Return the (X, Y) coordinate for the center point of the cell that contains the specified text.  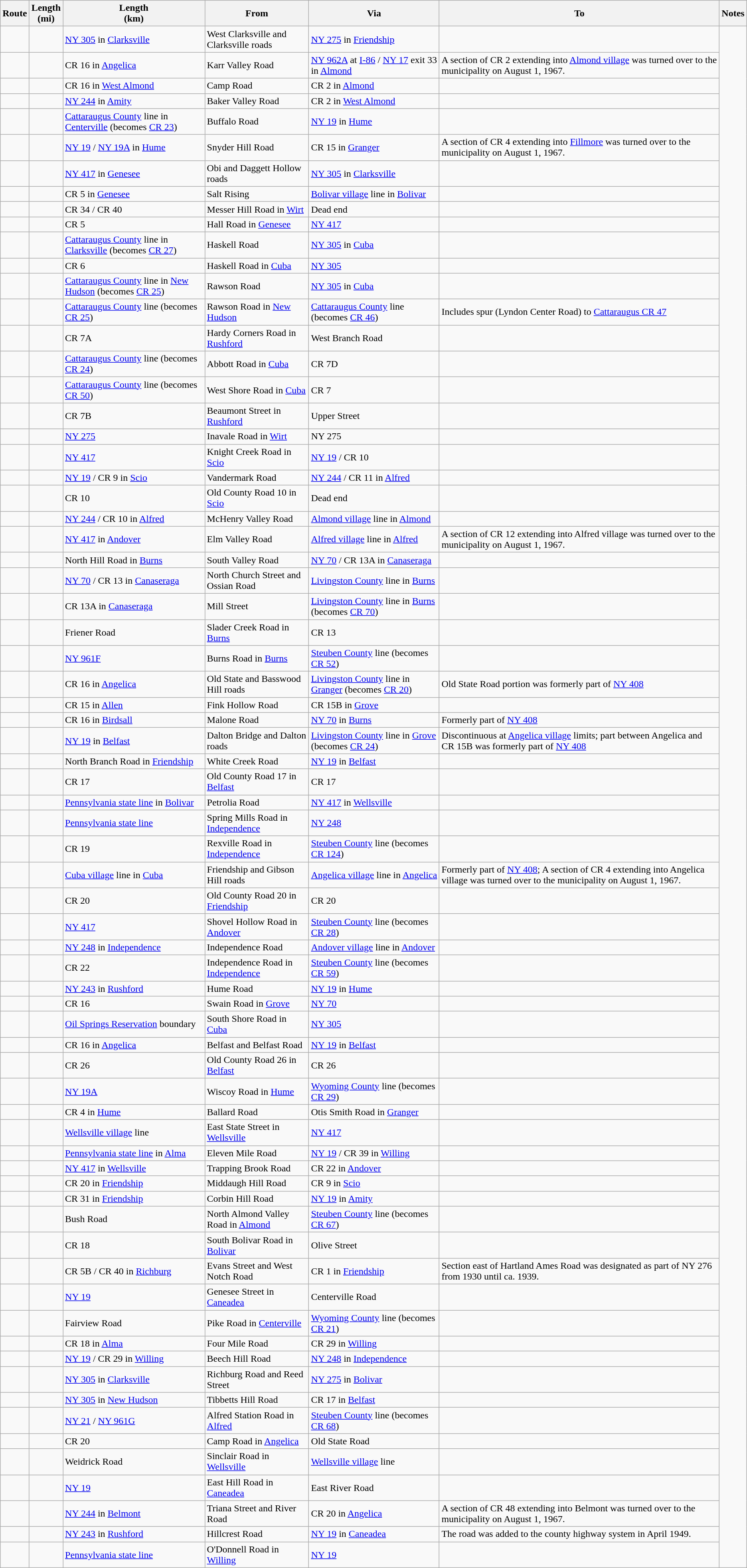
Steuben County line (becomes CR 68) (374, 1420)
Steuben County line (becomes CR 28) (374, 926)
CR 4 in Hume (134, 1112)
White Creek Road (257, 761)
South Shore Road in Cuba (257, 1025)
Old State and Basswood Hill roads (257, 685)
NY 248 (374, 823)
Old State Road (374, 1441)
Alfred Station Road in Alfred (257, 1420)
CR 5B / CR 40 in Richburg (134, 1271)
NY 962A at I-86 / NY 17 exit 33 in Almond (374, 65)
Includes spur (Lyndon Center Road) to Cattaraugus CR 47 (579, 312)
Formerly part of NY 408 (579, 720)
CR 2 in West Almond (374, 101)
NY 21 / NY 961G (134, 1420)
Richburg Road and Reed Street (257, 1380)
CR 18 (134, 1245)
The road was added to the county highway system in April 1949. (579, 1534)
Section east of Hartland Ames Road was designated as part of NY 276 from 1930 until ca. 1939. (579, 1271)
Old County Road 17 in Belfast (257, 782)
Bolivar village line in Bolivar (374, 194)
CR 7B (134, 416)
Snyder Hill Road (257, 148)
Petrolia Road (257, 802)
West Clarksville and Clarksville roads (257, 39)
Burns Road in Burns (257, 658)
Pennsylvania state line in Alma (134, 1153)
Friener Road (134, 632)
CR 10 (134, 498)
East State Street in Wellsville (257, 1132)
Beaumont Street in Rushford (257, 416)
Rawson Road (257, 286)
A section of CR 2 extending into Almond village was turned over to the municipality on August 1, 1967. (579, 65)
Old County Road 10 in Scio (257, 498)
CR 6 (134, 265)
Four Mile Road (257, 1344)
Old County Road 20 in Friendship (257, 901)
Mill Street (257, 606)
NY 961F (134, 658)
Hume Road (257, 988)
Hardy Corners Road in Rushford (257, 338)
Oil Springs Reservation boundary (134, 1025)
Belfast and Belfast Road (257, 1045)
CR 5 (134, 224)
Alfred village line in Alfred (374, 539)
Old County Road 26 in Belfast (257, 1065)
NY 19 / CR 9 in Scio (134, 478)
Steuben County line (becomes CR 124) (374, 849)
CR 20 in Angelica (374, 1514)
Cattaraugus County line in New Hudson (becomes CR 25) (134, 286)
CR 7 (374, 390)
Wiscoy Road in Hume (257, 1092)
Inavale Road in Wirt (257, 436)
North Church Street and Ossian Road (257, 580)
Genesee Street in Caneadea (257, 1297)
To (579, 14)
North Almond Valley Road in Almond (257, 1219)
East Hill Road in Caneadea (257, 1487)
NY 417 in Genesee (134, 173)
NY 19A (134, 1092)
Friendship and Gibson Hill roads (257, 875)
Route (15, 14)
Swain Road in Grove (257, 1004)
North Hill Road in Burns (134, 560)
Tibbetts Hill Road (257, 1400)
Steuben County line (becomes CR 52) (374, 658)
Salt Rising (257, 194)
NY 275 in Friendship (374, 39)
Almond village line in Almond (374, 519)
CR 19 (134, 849)
A section of CR 12 extending into Alfred village was turned over to the municipality on August 1, 1967. (579, 539)
Slader Creek Road in Burns (257, 632)
Rawson Road in New Hudson (257, 312)
Notes (733, 14)
Independence Road (257, 947)
South Valley Road (257, 560)
Length(km) (134, 14)
NY 19 / NY 19A in Hume (134, 148)
CR 31 in Friendship (134, 1199)
Abbott Road in Cuba (257, 364)
CR 7A (134, 338)
Centerville Road (374, 1297)
CR 22 in Andover (374, 1168)
Steuben County line (becomes CR 67) (374, 1219)
NY 244 in Amity (134, 101)
CR 22 (134, 968)
Messer Hill Road in Wirt (257, 209)
Sinclair Road in Wellsville (257, 1462)
CR 5 in Genesee (134, 194)
Baker Valley Road (257, 101)
NY 70 in Burns (374, 720)
Via (374, 14)
Beech Hill Road (257, 1359)
Malone Road (257, 720)
Old State Road portion was formerly part of NY 408 (579, 685)
Cuba village line in Cuba (134, 875)
NY 305 in New Hudson (134, 1400)
CR 16 in West Almond (134, 86)
Haskell Road (257, 245)
CR 29 in Willing (374, 1344)
Independence Road in Independence (257, 968)
CR 20 in Friendship (134, 1183)
NY 70 / CR 13A in Canaseraga (374, 560)
CR 1 in Friendship (374, 1271)
CR 16 in Birdsall (134, 720)
Livingston County line in Granger (becomes CR 20) (374, 685)
Livingston County line in Burns (becomes CR 70) (374, 606)
NY 19 in Caneadea (374, 1534)
West Shore Road in Cuba (257, 390)
Steuben County line (becomes CR 59) (374, 968)
Trapping Brook Road (257, 1168)
NY 275 in Bolivar (374, 1380)
NY 19 / CR 10 (374, 457)
Rexville Road in Independence (257, 849)
Pennsylvania state line in Bolivar (134, 802)
Elm Valley Road (257, 539)
Livingston County line in Grove (becomes CR 24) (374, 741)
NY 70 (374, 1004)
A section of CR 4 extending into Fillmore was turned over to the municipality on August 1, 1967. (579, 148)
Shovel Hollow Road in Andover (257, 926)
CR 15 in Granger (374, 148)
Vandermark Road (257, 478)
NY 19 / CR 39 in Willing (374, 1153)
Fink Hollow Road (257, 705)
Pike Road in Centerville (257, 1323)
West Branch Road (374, 338)
NY 244 in Belmont (134, 1514)
CR 18 in Alma (134, 1344)
A section of CR 48 extending into Belmont was turned over to the municipality on August 1, 1967. (579, 1514)
Haskell Road in Cuba (257, 265)
NY 417 in Andover (134, 539)
CR 13 (374, 632)
CR 9 in Scio (374, 1183)
Corbin Hill Road (257, 1199)
Cattaraugus County line (becomes CR 50) (134, 390)
McHenry Valley Road (257, 519)
NY 244 / CR 10 in Alfred (134, 519)
Buffalo Road (257, 121)
NY 19 in Amity (374, 1199)
Ballard Road (257, 1112)
CR 17 in Belfast (374, 1400)
Discontinuous at Angelica village limits; part between Angelica and CR 15B was formerly part of NY 408 (579, 741)
O'Donnell Road in Willing (257, 1554)
CR 15B in Grove (374, 705)
Cattaraugus County line in Clarksville (becomes CR 27) (134, 245)
Formerly part of NY 408; A section of CR 4 extending into Angelica village was turned over to the municipality on August 1, 1967. (579, 875)
Hall Road in Genesee (257, 224)
Hillcrest Road (257, 1534)
Cattaraugus County line in Centerville (becomes CR 23) (134, 121)
Angelica village line in Angelica (374, 875)
Cattaraugus County line (becomes CR 24) (134, 364)
Andover village line in Andover (374, 947)
South Bolivar Road in Bolivar (257, 1245)
Evans Street and West Notch Road (257, 1271)
Middaugh Hill Road (257, 1183)
Spring Mills Road in Independence (257, 823)
Upper Street (374, 416)
Wyoming County line (becomes CR 21) (374, 1323)
CR 2 in Almond (374, 86)
Livingston County line in Burns (374, 580)
Knight Creek Road in Scio (257, 457)
Wyoming County line (becomes CR 29) (374, 1092)
Cattaraugus County line (becomes CR 46) (374, 312)
CR 7D (374, 364)
NY 70 / CR 13 in Canaseraga (134, 580)
CR 13A in Canaseraga (134, 606)
Triana Street and River Road (257, 1514)
Eleven Mile Road (257, 1153)
Karr Valley Road (257, 65)
Camp Road (257, 86)
Weidrick Road (134, 1462)
Otis Smith Road in Granger (374, 1112)
NY 19 / CR 29 in Willing (134, 1359)
Obi and Daggett Hollow roads (257, 173)
Dalton Bridge and Dalton roads (257, 741)
Olive Street (374, 1245)
Bush Road (134, 1219)
North Branch Road in Friendship (134, 761)
Length(mi) (46, 14)
From (257, 14)
Camp Road in Angelica (257, 1441)
CR 15 in Allen (134, 705)
Cattaraugus County line (becomes CR 25) (134, 312)
East River Road (374, 1487)
NY 244 / CR 11 in Alfred (374, 478)
CR 16 (134, 1004)
CR 34 / CR 40 (134, 209)
Fairview Road (134, 1323)
